For the text-containing cell, return its midpoint in (X, Y) coordinate format. 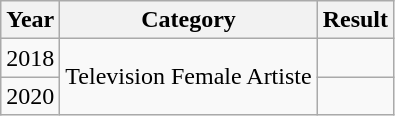
2018 (30, 58)
Television Female Artiste (188, 77)
Category (188, 20)
Year (30, 20)
Result (355, 20)
2020 (30, 96)
